Detect which cell encompasses the target text, then output its (x, y) center coordinate. 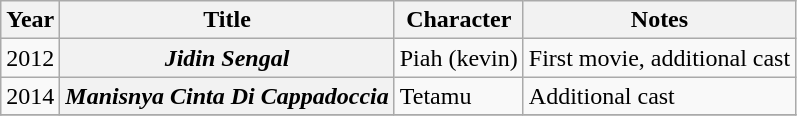
2014 (30, 96)
Additional cast (659, 96)
Manisnya Cinta Di Cappadoccia (227, 96)
Tetamu (458, 96)
Piah (kevin) (458, 58)
Jidin Sengal (227, 58)
First movie, additional cast (659, 58)
Notes (659, 20)
2012 (30, 58)
Character (458, 20)
Year (30, 20)
Title (227, 20)
